Return the (x, y) coordinate for the center point of the cell that contains the specified text.  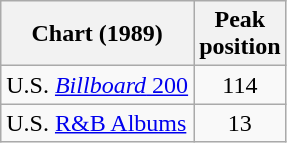
13 (240, 123)
Chart (1989) (98, 34)
U.S. Billboard 200 (98, 85)
114 (240, 85)
U.S. R&B Albums (98, 123)
Peakposition (240, 34)
